Pinpoint the cell where the given text exists, returning its (X, Y) midpoint coordinate. 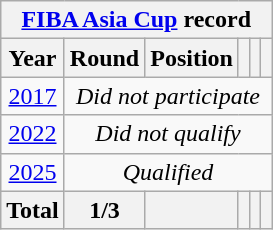
Qualified (168, 172)
Position (192, 58)
2025 (33, 172)
Round (104, 58)
Year (33, 58)
2022 (33, 134)
Did not qualify (168, 134)
2017 (33, 96)
Total (33, 210)
1/3 (104, 210)
FIBA Asia Cup record (136, 20)
Did not participate (168, 96)
